Pinpoint the cell where the given text exists, returning its [X, Y] midpoint coordinate. 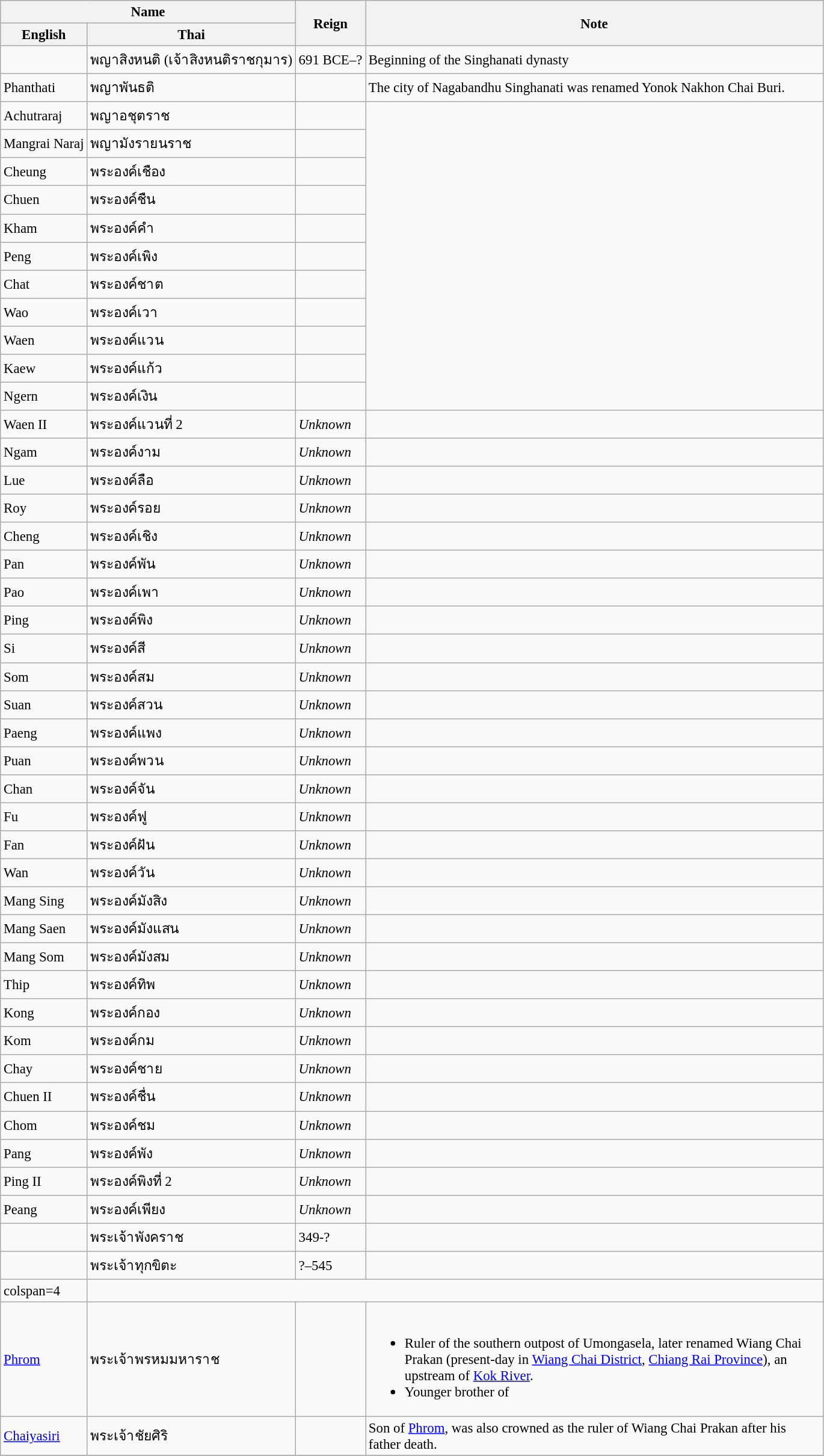
Ping [44, 621]
พระองค์รอย [191, 509]
พระองค์ชื่น [191, 1097]
Waen [44, 341]
colspan=4 [44, 1291]
Chay [44, 1070]
พระองค์พวน [191, 760]
พระองค์ชืน [191, 200]
Cheng [44, 537]
Pan [44, 564]
พระองค์แวนที่ 2 [191, 425]
Mang Sing [44, 901]
พระองค์พัง [191, 1153]
Mangrai Naraj [44, 144]
Lue [44, 480]
พระเจ้าพรหมมหาราช [191, 1360]
Mang Som [44, 957]
Fu [44, 817]
Ping II [44, 1182]
Paeng [44, 733]
พระองค์งาม [191, 452]
Wao [44, 312]
Pang [44, 1153]
Ngern [44, 396]
Peang [44, 1209]
Son of Phrom, was also crowned as the ruler of Wiang Chai Prakan after his father death. [594, 1437]
พระองค์จัน [191, 789]
Name [148, 12]
Kham [44, 229]
พระองค์สม [191, 676]
พระองค์มังสิง [191, 901]
Reign [330, 23]
349-? [330, 1237]
Suan [44, 705]
Cheung [44, 172]
พระเจ้าทุกขิตะ [191, 1266]
พระองค์สี [191, 649]
Beginning of the Singhanati dynasty [594, 60]
Chaiyasiri [44, 1437]
พระองค์เงิน [191, 396]
Roy [44, 509]
Kom [44, 1041]
Kong [44, 1013]
?–545 [330, 1266]
พระองค์คำ [191, 229]
Note [594, 23]
พระองค์กม [191, 1041]
691 BCE–? [330, 60]
Puan [44, 760]
พระองค์ฝัน [191, 845]
พระองค์ชม [191, 1125]
Fan [44, 845]
พระองค์ชาต [191, 284]
พระองค์เพียง [191, 1209]
พระองค์มังแสน [191, 929]
Chuen II [44, 1097]
พระองค์สวน [191, 705]
พระเจ้าพังคราช [191, 1237]
Peng [44, 256]
Waen II [44, 425]
พระองค์ชาย [191, 1070]
พญาสิงหนติ (เจ้าสิงหนติราชกุมาร) [191, 60]
Kaew [44, 368]
English [44, 35]
Thip [44, 986]
Si [44, 649]
Chan [44, 789]
The city of Nagabandhu Singhanati was renamed Yonok Nakhon Chai Buri. [594, 88]
พระองค์พิง [191, 621]
พระองค์เพิง [191, 256]
Thai [191, 35]
พระองค์แพง [191, 733]
พระองค์ทิพ [191, 986]
พระองค์เพา [191, 592]
Phrom [44, 1360]
Chom [44, 1125]
พระองค์เวา [191, 312]
พระองค์เชิง [191, 537]
พระองค์แก้ว [191, 368]
พระองค์แวน [191, 341]
พญาพันธติ [191, 88]
พระเจ้าชัยศิริ [191, 1437]
Som [44, 676]
พญาอชุตราช [191, 116]
พระองค์มังสม [191, 957]
Phanthati [44, 88]
พระองค์กอง [191, 1013]
Pao [44, 592]
Achutraraj [44, 116]
Ngam [44, 452]
พระองค์วัน [191, 872]
Mang Saen [44, 929]
พระองค์ฟู [191, 817]
พญามังรายนราช [191, 144]
พระองค์พิงที่ 2 [191, 1182]
พระองค์พัน [191, 564]
พระองค์ลือ [191, 480]
Chat [44, 284]
Wan [44, 872]
Chuen [44, 200]
พระองค์เชือง [191, 172]
